Find where the given text appears and provide that cell's center as [x, y] coordinate. 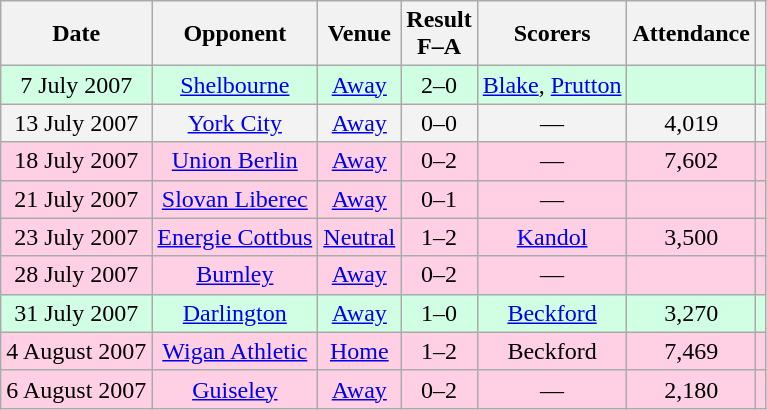
Union Berlin [235, 161]
4 August 2007 [76, 351]
Attendance [691, 34]
1–0 [439, 313]
Scorers [552, 34]
3,500 [691, 237]
28 July 2007 [76, 275]
4,019 [691, 123]
0–0 [439, 123]
21 July 2007 [76, 199]
0–1 [439, 199]
7,469 [691, 351]
18 July 2007 [76, 161]
3,270 [691, 313]
Opponent [235, 34]
Venue [360, 34]
6 August 2007 [76, 389]
York City [235, 123]
Slovan Liberec [235, 199]
Blake, Prutton [552, 85]
Kandol [552, 237]
23 July 2007 [76, 237]
31 July 2007 [76, 313]
Wigan Athletic [235, 351]
Date [76, 34]
Energie Cottbus [235, 237]
Burnley [235, 275]
Shelbourne [235, 85]
Darlington [235, 313]
ResultF–A [439, 34]
Guiseley [235, 389]
2,180 [691, 389]
Home [360, 351]
Neutral [360, 237]
13 July 2007 [76, 123]
7,602 [691, 161]
7 July 2007 [76, 85]
2–0 [439, 85]
